Capture the cell that displays the provided text and extract its [x, y] central coordinate. 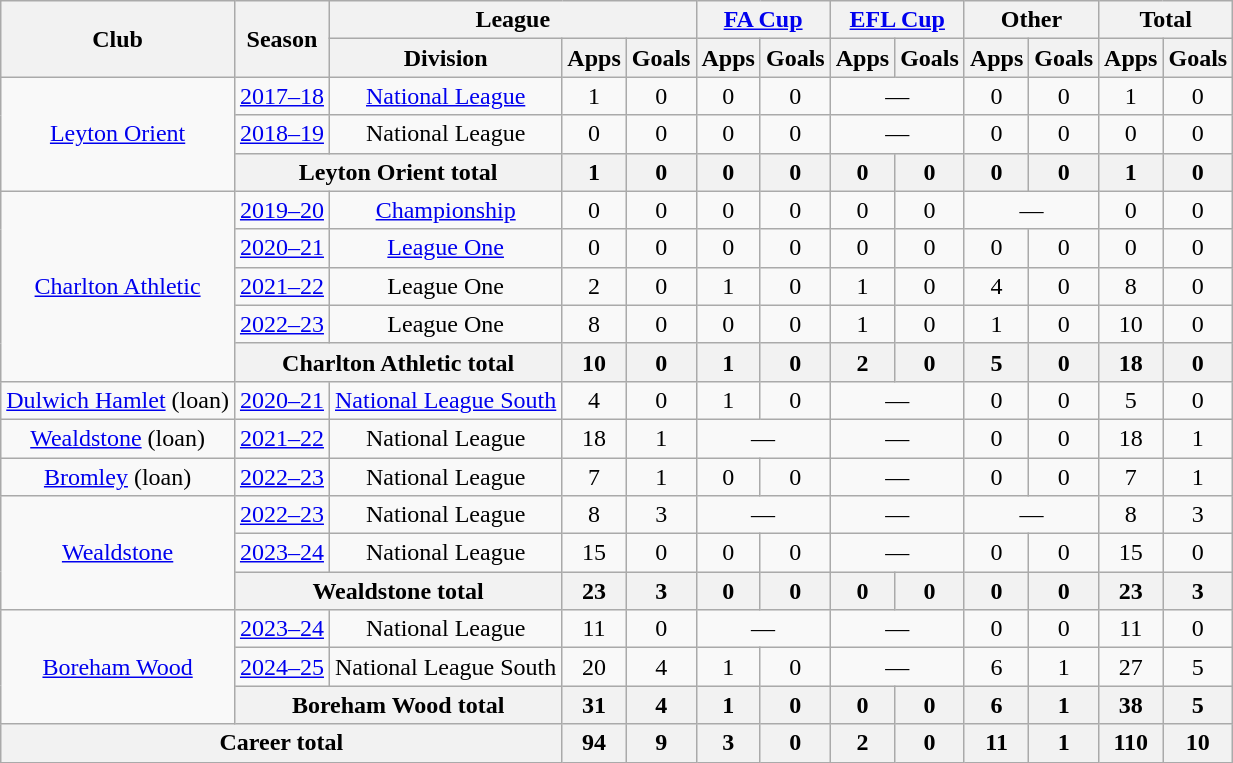
2024–25 [282, 667]
9 [661, 743]
38 [1131, 705]
Other [1031, 20]
Career total [282, 743]
2019–20 [282, 210]
Boreham Wood total [398, 705]
Championship [445, 210]
Bromley (loan) [118, 477]
Wealdstone (loan) [118, 438]
Total [1166, 20]
Wealdstone total [398, 591]
2017–18 [282, 96]
Wealdstone [118, 553]
Dulwich Hamlet (loan) [118, 400]
Leyton Orient [118, 134]
20 [594, 667]
EFL Cup [897, 20]
Charlton Athletic [118, 286]
2018–19 [282, 134]
League [512, 20]
Club [118, 39]
31 [594, 705]
Season [282, 39]
94 [594, 743]
Charlton Athletic total [398, 362]
Leyton Orient total [398, 172]
Boreham Wood [118, 667]
27 [1131, 667]
Division [445, 58]
FA Cup [763, 20]
110 [1131, 743]
